Find where the given text appears and provide that cell's center as [x, y] coordinate. 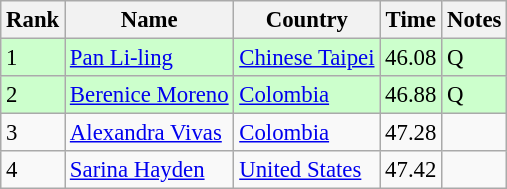
47.42 [411, 170]
Rank [33, 20]
Name [150, 20]
4 [33, 170]
1 [33, 58]
Notes [474, 20]
Berenice Moreno [150, 95]
46.08 [411, 58]
Country [307, 20]
United States [307, 170]
2 [33, 95]
Pan Li-ling [150, 58]
Sarina Hayden [150, 170]
Chinese Taipei [307, 58]
Time [411, 20]
46.88 [411, 95]
47.28 [411, 133]
Alexandra Vivas [150, 133]
3 [33, 133]
